Locate the cell with the specified text and output its (X, Y) center coordinate. 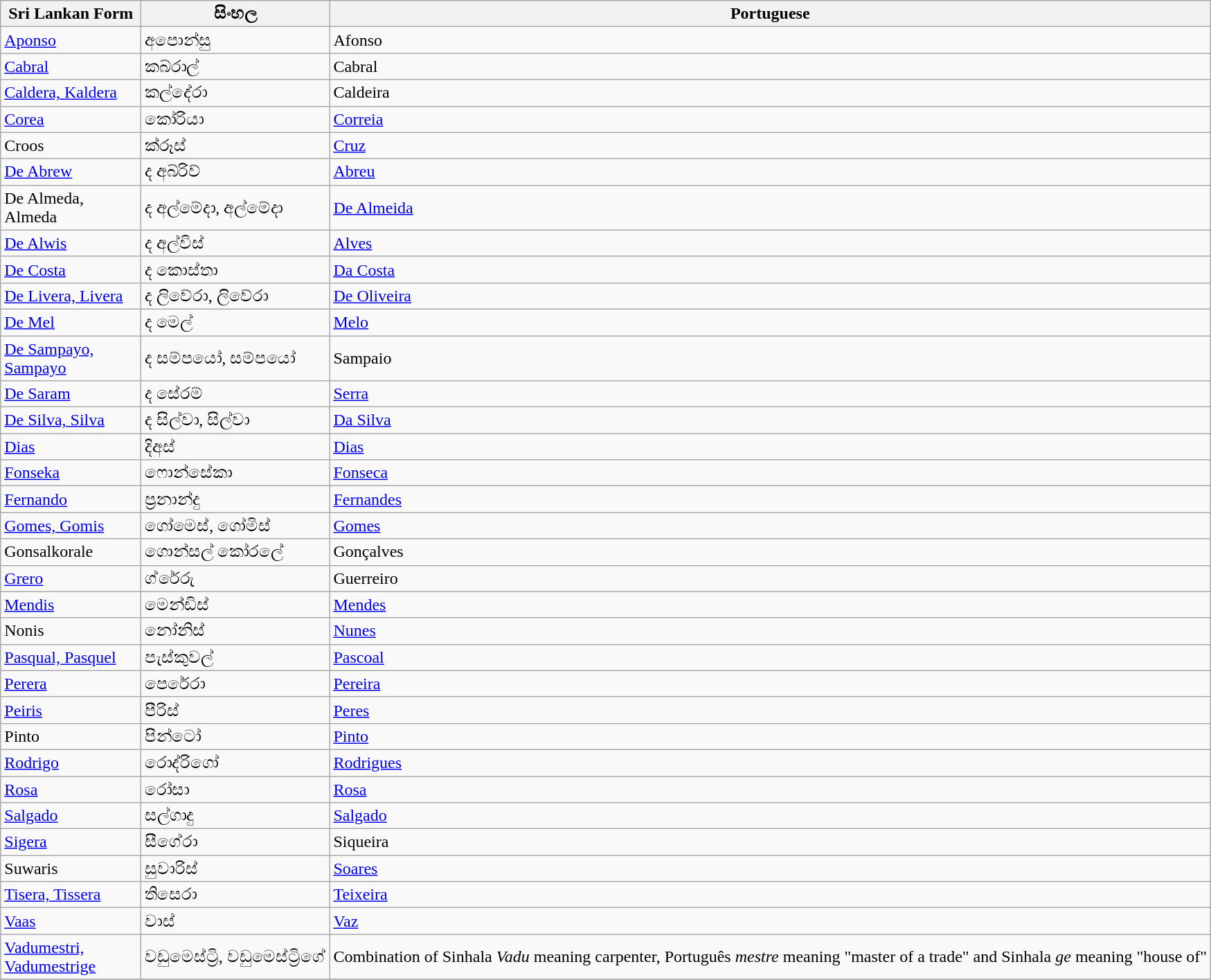
Peiris (71, 710)
Fernando (71, 499)
Afonso (770, 40)
පෙරේරා (235, 684)
දිඅස් (235, 447)
Vaz (770, 921)
Correia (770, 119)
Gonsalkorale (71, 552)
Sri Lankan Form (71, 14)
කබ්රාල් (235, 66)
ද සම්පයෝ, සම්පයෝ (235, 357)
De Costa (71, 269)
නෝනිස් (235, 631)
Gomes, Gomis (71, 526)
Fonseca (770, 473)
Peres (770, 710)
De Silva, Silva (71, 420)
Guerreiro (770, 578)
කල්දේරා (235, 93)
Caldeira (770, 93)
Nunes (770, 631)
De Abrew (71, 172)
තිසෙරා (235, 895)
සල්ගාදු (235, 816)
Da Silva (770, 420)
Tisera, Tissera (71, 895)
Gonçalves (770, 552)
පින්ටෝ (235, 736)
ද කොස්තා (235, 269)
Soares (770, 868)
Grero (71, 578)
De Alwis (71, 243)
ෆොන්සේකා (235, 473)
Pasqual, Pasquel (71, 657)
Nonis (71, 631)
Sigera (71, 842)
සිංහල (235, 14)
Pereira (770, 684)
Corea (71, 119)
Caldera, Kaldera (71, 93)
සුවාරිස් (235, 868)
ගෝමෙස්, ගෝමිස් (235, 526)
Fonseka (71, 473)
ද ලිවේරා, ලිවේරා (235, 296)
ප්‍රනාන්දු (235, 499)
ග්රේරු (235, 578)
Aponso (71, 40)
Sampaio (770, 357)
De Oliveira (770, 296)
ද අල්මේදා, අල්මේදා (235, 208)
ද සිල්වා, සිල්වා (235, 420)
Da Costa (770, 269)
De Almeda, Almeda (71, 208)
De Almeida (770, 208)
Fernandes (770, 499)
Mendis (71, 605)
De Sampayo, Sampayo (71, 357)
Cruz (770, 145)
Rodrigo (71, 763)
Perera (71, 684)
Siqueira (770, 842)
පැස්කුවල් (235, 657)
මෙන්ඩිස් (235, 605)
ද අබ්රිව් (235, 172)
Combination of Sinhala Vadu meaning carpenter, Português mestre meaning "master of a trade" and Sinhala ge meaning "house of" (770, 957)
Croos (71, 145)
Suwaris (71, 868)
ද අල්විස් (235, 243)
ක්රූස් (235, 145)
ගොන්සල් කෝරලේ (235, 552)
Alves (770, 243)
සීගේරා (235, 842)
Vadumestri, Vadumestrige (71, 957)
Gomes (770, 526)
Melo (770, 322)
ද සේරම් (235, 394)
Abreu (770, 172)
අපොන්සු (235, 40)
වාස් (235, 921)
ද මෙල් (235, 322)
වඩුමෙස්ට්‍රි, වඩුමෙස්ට්‍රිගේ (235, 957)
De Livera, Livera (71, 296)
Portuguese (770, 14)
පීරිස් (235, 710)
රොද්රිගෝ (235, 763)
Pascoal (770, 657)
Rodrigues (770, 763)
Serra (770, 394)
De Saram (71, 394)
De Mel (71, 322)
රෝසා (235, 789)
Vaas (71, 921)
කෝරියා (235, 119)
Mendes (770, 605)
Teixeira (770, 895)
